Provide the (X, Y) coordinate of the cell's center where the given text is located.  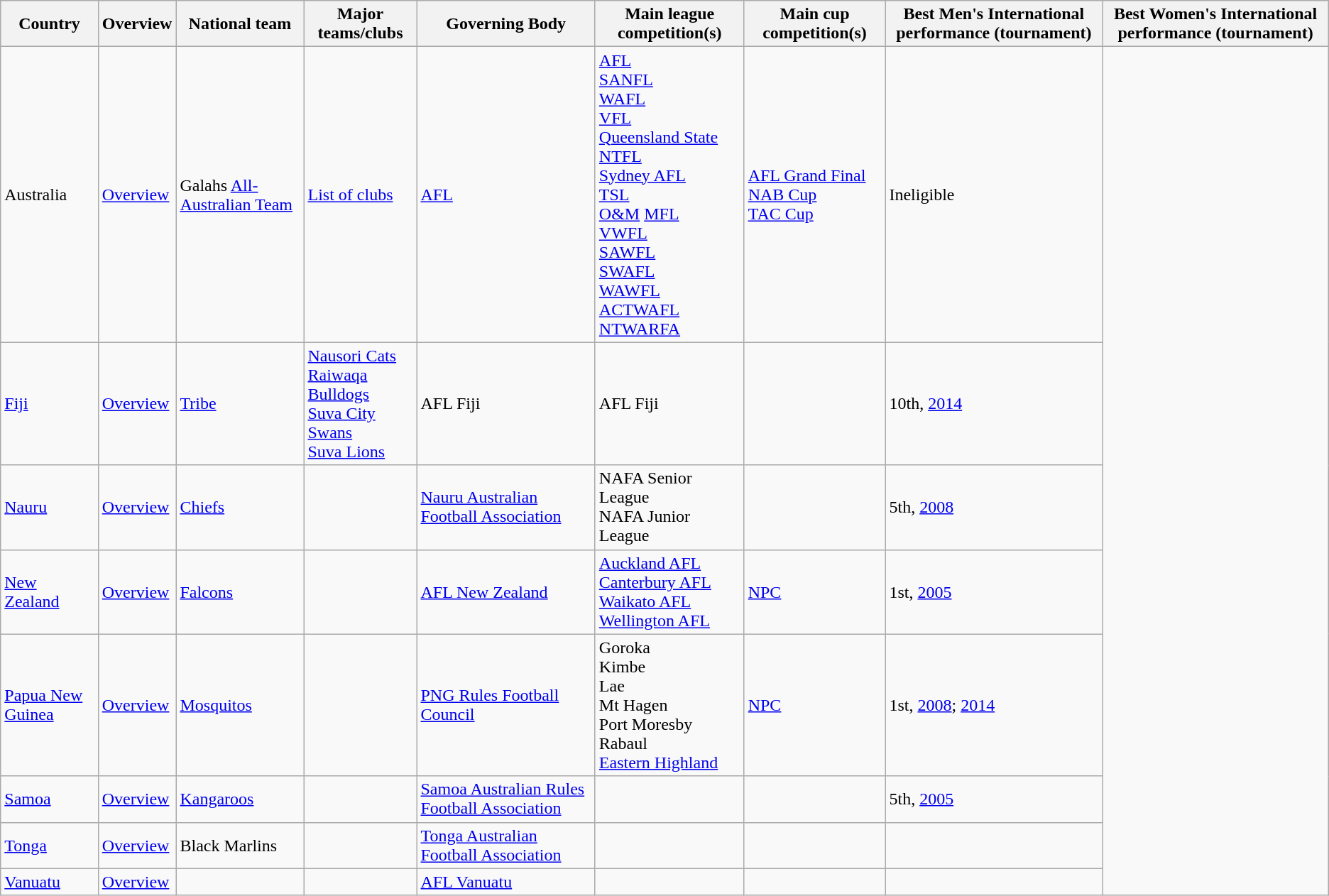
10th, 2014 (994, 403)
Samoa (50, 799)
5th, 2005 (994, 799)
Best Men's International performance (tournament) (994, 24)
Main cup competition(s) (815, 24)
Samoa Australian Rules Football Association (505, 799)
Chiefs (240, 507)
Papua New Guinea (50, 705)
Nauru Australian Football Association (505, 507)
National team (240, 24)
1st, 2005 (994, 592)
Nausori CatsRaiwaqa BulldogsSuva City SwansSuva Lions (361, 403)
Country (50, 24)
Kangaroos (240, 799)
Main league competition(s) (669, 24)
Australia (50, 195)
AFL New Zealand (505, 592)
5th, 2008 (994, 507)
AFL Vanuatu (505, 882)
Tonga (50, 845)
Mosquitos (240, 705)
Vanuatu (50, 882)
Ineligible (994, 195)
AFL Grand FinalNAB CupTAC Cup (815, 195)
Auckland AFLCanterbury AFLWaikato AFLWellington AFL (669, 592)
Fiji (50, 403)
Nauru (50, 507)
Major teams/clubs (361, 24)
Tonga Australian Football Association (505, 845)
Galahs All-Australian Team (240, 195)
New Zealand (50, 592)
GorokaKimbeLaeMt HagenPort Moresby RabaulEastern Highland (669, 705)
AFLSANFLWAFLVFLQueensland StateNTFLSydney AFLTSLO&M MFLVWFLSAWFLSWAFLWAWFLACTWAFLNTWARFA (669, 195)
List of clubs (361, 195)
Black Marlins (240, 845)
NAFA Senior LeagueNAFA Junior League (669, 507)
AFL (505, 195)
Falcons (240, 592)
PNG Rules Football Council (505, 705)
Best Women's International performance (tournament) (1215, 24)
1st, 2008; 2014 (994, 705)
Tribe (240, 403)
Governing Body (505, 24)
